Search for the cell housing the specified text and yield its [x, y] center coordinate. 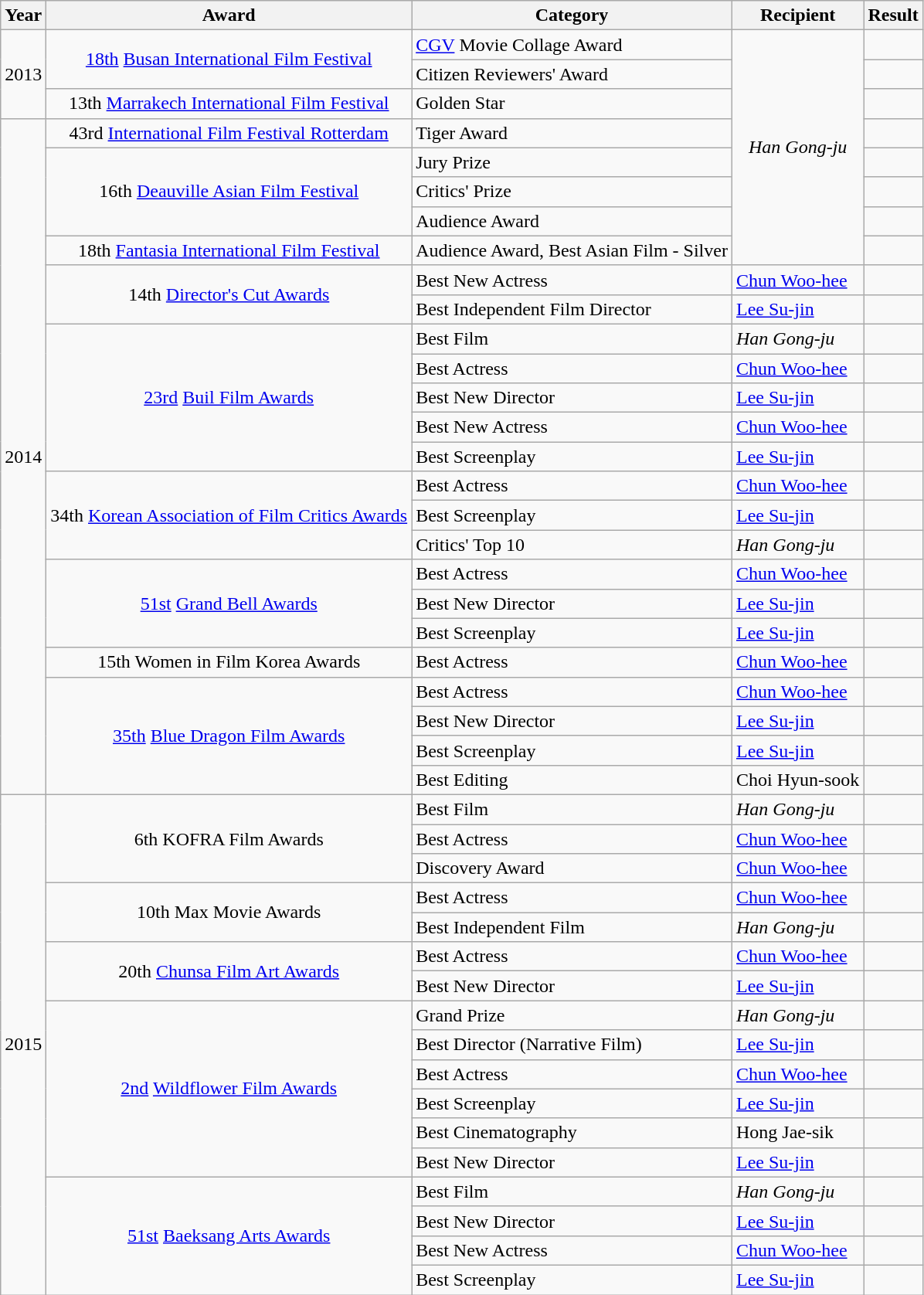
13th Marrakech International Film Festival [229, 104]
Year [23, 15]
Critics' Prize [572, 192]
6th KOFRA Film Awards [229, 838]
Discovery Award [572, 868]
10th Max Movie Awards [229, 913]
Best Cinematography [572, 1133]
Best Independent Film Director [572, 309]
Best Director (Narrative Film) [572, 1045]
2nd Wildflower Film Awards [229, 1089]
35th Blue Dragon Film Awards [229, 736]
Award [229, 15]
Audience Award [572, 221]
CGV Movie Collage Award [572, 45]
51st Baeksang Arts Awards [229, 1236]
Recipient [797, 15]
Tiger Award [572, 133]
Audience Award, Best Asian Film - Silver [572, 250]
18th Busan International Film Festival [229, 59]
2013 [23, 74]
Result [893, 15]
14th Director's Cut Awards [229, 294]
Citizen Reviewers' Award [572, 74]
18th Fantasia International Film Festival [229, 250]
Choi Hyun-sook [797, 780]
2014 [23, 456]
Hong Jae-sik [797, 1133]
23rd Buil Film Awards [229, 397]
Grand Prize [572, 1015]
Best Editing [572, 780]
Critics' Top 10 [572, 545]
2015 [23, 1045]
Jury Prize [572, 162]
51st Grand Bell Awards [229, 603]
20th Chunsa Film Art Awards [229, 971]
Best Independent Film [572, 927]
34th Korean Association of Film Critics Awards [229, 515]
Category [572, 15]
Golden Star [572, 104]
16th Deauville Asian Film Festival [229, 192]
15th Women in Film Korea Awards [229, 662]
43rd International Film Festival Rotterdam [229, 133]
